Output the (x, y) coordinate of the center of the cell containing the given text.  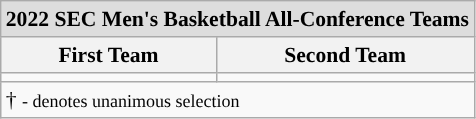
First Team (108, 55)
2022 SEC Men's Basketball All-Conference Teams (238, 19)
Second Team (345, 55)
† - denotes unanimous selection (238, 101)
